Identify which cell holds the provided text, then report its (X, Y) central coordinate. 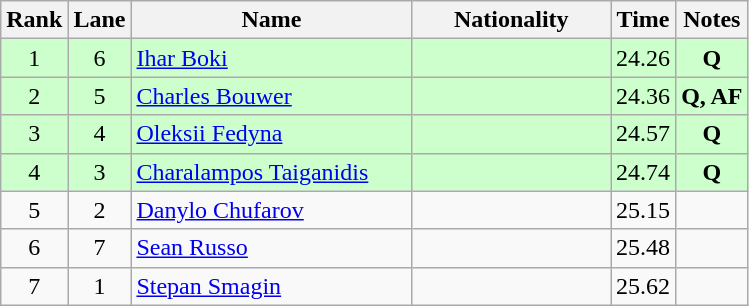
Notes (712, 20)
25.62 (644, 286)
Stepan Smagin (272, 286)
Charles Bouwer (272, 96)
Charalampos Taiganidis (272, 172)
24.26 (644, 58)
Nationality (512, 20)
Oleksii Fedyna (272, 134)
Rank (34, 20)
Q, AF (712, 96)
25.15 (644, 210)
Ihar Boki (272, 58)
Time (644, 20)
24.74 (644, 172)
25.48 (644, 248)
24.36 (644, 96)
Danylo Chufarov (272, 210)
Sean Russo (272, 248)
Lane (100, 20)
Name (272, 20)
24.57 (644, 134)
